Capture the cell that displays the provided text and extract its (X, Y) central coordinate. 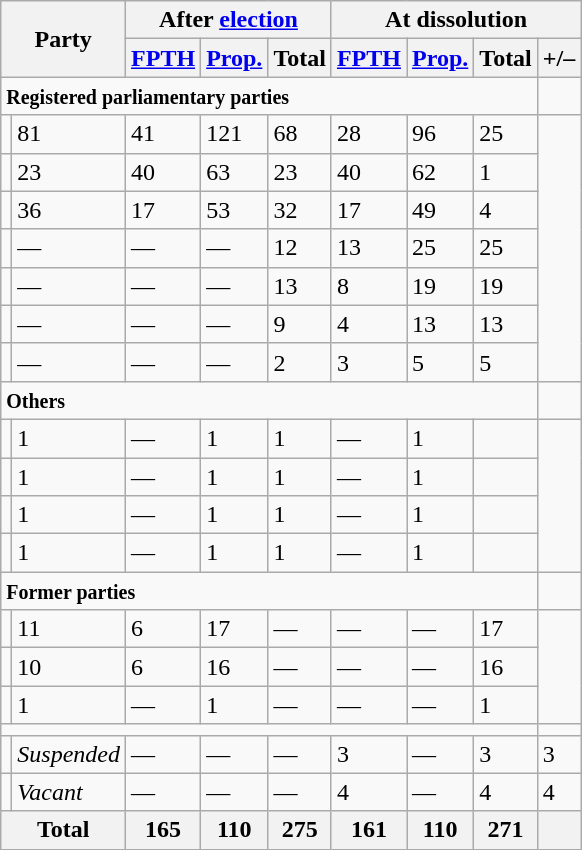
10 (69, 667)
28 (368, 134)
63 (234, 172)
41 (164, 134)
49 (440, 210)
161 (368, 830)
165 (164, 830)
275 (300, 830)
Registered parliamentary parties (270, 96)
11 (69, 629)
121 (234, 134)
62 (440, 172)
32 (300, 210)
Vacant (69, 792)
68 (300, 134)
2 (300, 362)
+/– (558, 58)
Former parties (270, 591)
8 (368, 286)
Party (64, 39)
At dissolution (456, 20)
12 (300, 248)
Suspended (69, 754)
96 (440, 134)
9 (300, 324)
36 (69, 210)
271 (506, 830)
53 (234, 210)
81 (69, 134)
After election (229, 20)
Others (270, 400)
